From the cell containing the given text, extract its center point as [X, Y] coordinate. 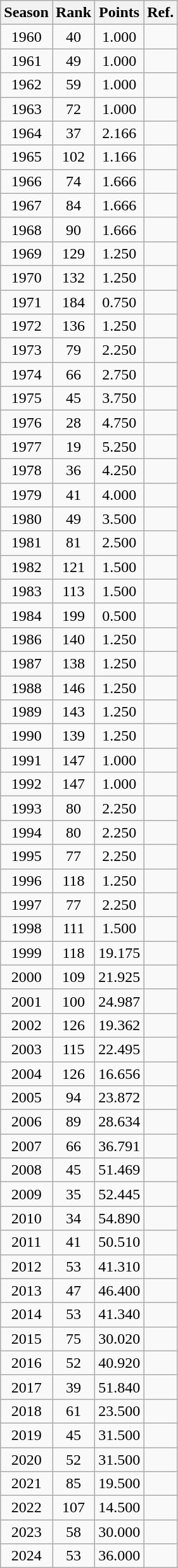
107 [73, 1508]
4.000 [119, 495]
34 [73, 1218]
19.500 [119, 1484]
1972 [27, 326]
30.020 [119, 1339]
136 [73, 326]
1974 [27, 374]
129 [73, 253]
19.175 [119, 953]
2022 [27, 1508]
1981 [27, 543]
47 [73, 1291]
23.500 [119, 1411]
94 [73, 1098]
1987 [27, 663]
81 [73, 543]
2004 [27, 1074]
51.840 [119, 1387]
2007 [27, 1146]
74 [73, 181]
3.500 [119, 519]
1999 [27, 953]
1968 [27, 229]
2.750 [119, 374]
2012 [27, 1266]
109 [73, 977]
138 [73, 663]
2019 [27, 1435]
2002 [27, 1025]
22.495 [119, 1049]
89 [73, 1122]
37 [73, 133]
54.890 [119, 1218]
2020 [27, 1459]
1979 [27, 495]
115 [73, 1049]
1992 [27, 784]
2014 [27, 1315]
1976 [27, 423]
41.310 [119, 1266]
2008 [27, 1170]
1975 [27, 398]
1994 [27, 832]
35 [73, 1194]
72 [73, 109]
0.750 [119, 302]
2017 [27, 1387]
1969 [27, 253]
Ref. [161, 13]
30.000 [119, 1532]
19.362 [119, 1025]
1963 [27, 109]
19 [73, 447]
2023 [27, 1532]
146 [73, 687]
Points [119, 13]
24.987 [119, 1001]
1961 [27, 61]
184 [73, 302]
2009 [27, 1194]
Season [27, 13]
61 [73, 1411]
2016 [27, 1363]
36 [73, 471]
1978 [27, 471]
2001 [27, 1001]
140 [73, 639]
40.920 [119, 1363]
1998 [27, 929]
1967 [27, 205]
50.510 [119, 1242]
14.500 [119, 1508]
40 [73, 37]
2015 [27, 1339]
143 [73, 712]
1971 [27, 302]
23.872 [119, 1098]
199 [73, 615]
4.250 [119, 471]
1966 [27, 181]
2.500 [119, 543]
139 [73, 736]
132 [73, 277]
1964 [27, 133]
1989 [27, 712]
2024 [27, 1556]
1980 [27, 519]
3.750 [119, 398]
1977 [27, 447]
58 [73, 1532]
39 [73, 1387]
36.000 [119, 1556]
1996 [27, 881]
90 [73, 229]
1973 [27, 350]
2003 [27, 1049]
2010 [27, 1218]
16.656 [119, 1074]
36.791 [119, 1146]
41.340 [119, 1315]
2018 [27, 1411]
28 [73, 423]
1.166 [119, 157]
2006 [27, 1122]
85 [73, 1484]
2021 [27, 1484]
1982 [27, 567]
2000 [27, 977]
Rank [73, 13]
52.445 [119, 1194]
4.750 [119, 423]
46.400 [119, 1291]
1965 [27, 157]
51.469 [119, 1170]
1997 [27, 905]
2005 [27, 1098]
79 [73, 350]
1960 [27, 37]
84 [73, 205]
1986 [27, 639]
1970 [27, 277]
121 [73, 567]
1990 [27, 736]
1991 [27, 760]
1984 [27, 615]
2011 [27, 1242]
113 [73, 591]
1983 [27, 591]
2.166 [119, 133]
1995 [27, 857]
102 [73, 157]
1962 [27, 85]
5.250 [119, 447]
1993 [27, 808]
59 [73, 85]
0.500 [119, 615]
100 [73, 1001]
2013 [27, 1291]
75 [73, 1339]
28.634 [119, 1122]
21.925 [119, 977]
111 [73, 929]
1988 [27, 687]
